Pinpoint the cell where the given text exists, returning its [x, y] midpoint coordinate. 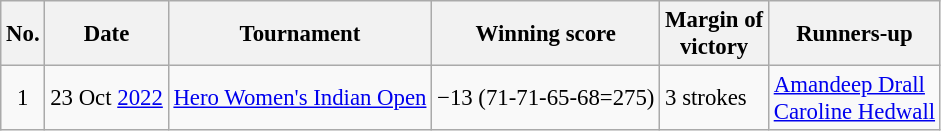
Amandeep Drall Caroline Hedwall [854, 98]
−13 (71-71-65-68=275) [546, 98]
Margin ofvictory [714, 34]
Runners-up [854, 34]
1 [23, 98]
23 Oct 2022 [106, 98]
Tournament [300, 34]
No. [23, 34]
Date [106, 34]
Winning score [546, 34]
3 strokes [714, 98]
Hero Women's Indian Open [300, 98]
